Pinpoint the cell where the given text exists, returning its [X, Y] midpoint coordinate. 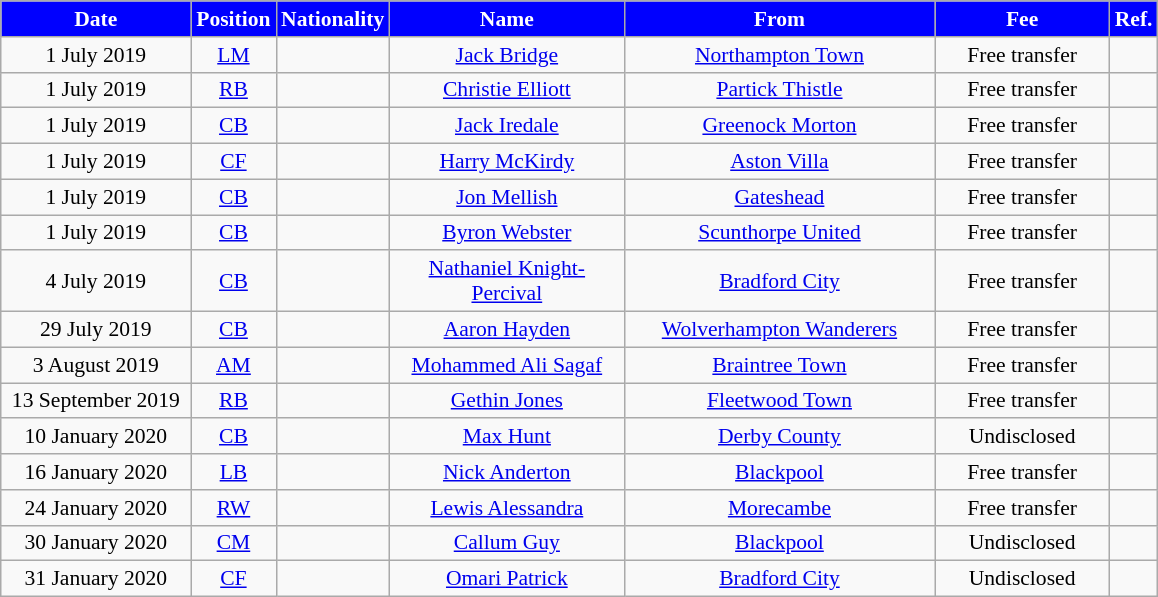
Greenock Morton [779, 126]
RW [234, 508]
Jon Mellish [506, 197]
Jack Bridge [506, 55]
Fleetwood Town [779, 401]
Harry McKirdy [506, 162]
LB [234, 472]
Ref. [1134, 19]
Nick Anderton [506, 472]
Mohammed Ali Sagaf [506, 365]
CM [234, 543]
Morecambe [779, 508]
Gateshead [779, 197]
Date [96, 19]
16 January 2020 [96, 472]
Byron Webster [506, 233]
Derby County [779, 437]
Name [506, 19]
Partick Thistle [779, 90]
Gethin Jones [506, 401]
Omari Patrick [506, 579]
Northampton Town [779, 55]
Fee [1022, 19]
24 January 2020 [96, 508]
Callum Guy [506, 543]
31 January 2020 [96, 579]
Braintree Town [779, 365]
Scunthorpe United [779, 233]
29 July 2019 [96, 330]
Lewis Alessandra [506, 508]
LM [234, 55]
Nationality [332, 19]
Position [234, 19]
13 September 2019 [96, 401]
AM [234, 365]
4 July 2019 [96, 282]
Nathaniel Knight-Percival [506, 282]
Aston Villa [779, 162]
3 August 2019 [96, 365]
Wolverhampton Wanderers [779, 330]
30 January 2020 [96, 543]
From [779, 19]
Christie Elliott [506, 90]
Max Hunt [506, 437]
Aaron Hayden [506, 330]
10 January 2020 [96, 437]
Jack Iredale [506, 126]
